Pinpoint the cell where the given text exists, returning its (x, y) midpoint coordinate. 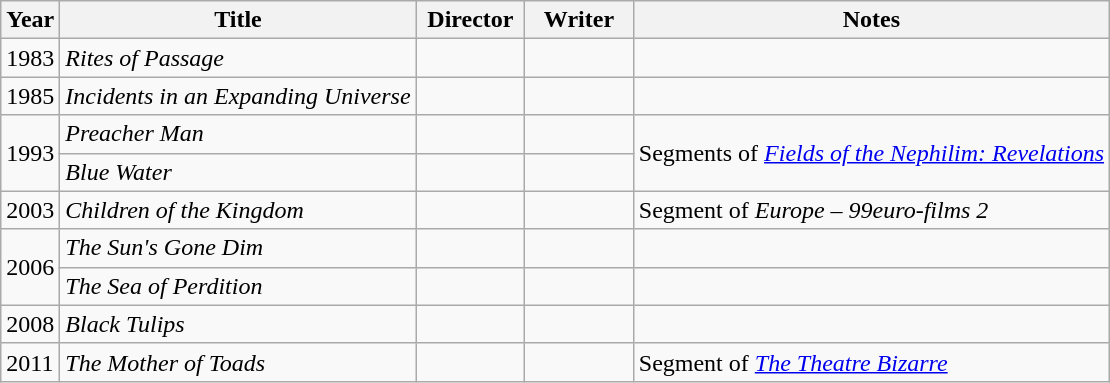
1983 (30, 58)
2008 (30, 324)
Segment of The Theatre Bizarre (871, 362)
The Sun's Gone Dim (238, 248)
Children of the Kingdom (238, 210)
Blue Water (238, 172)
The Mother of Toads (238, 362)
The Sea of Perdition (238, 286)
2006 (30, 267)
Rites of Passage (238, 58)
2011 (30, 362)
Segment of Europe – 99euro-films 2 (871, 210)
Black Tulips (238, 324)
Director (470, 20)
Title (238, 20)
Incidents in an Expanding Universe (238, 96)
Notes (871, 20)
1985 (30, 96)
Preacher Man (238, 134)
Segments of Fields of the Nephilim: Revelations (871, 153)
Year (30, 20)
Writer (580, 20)
2003 (30, 210)
1993 (30, 153)
